For the text-containing cell, return its midpoint in (x, y) coordinate format. 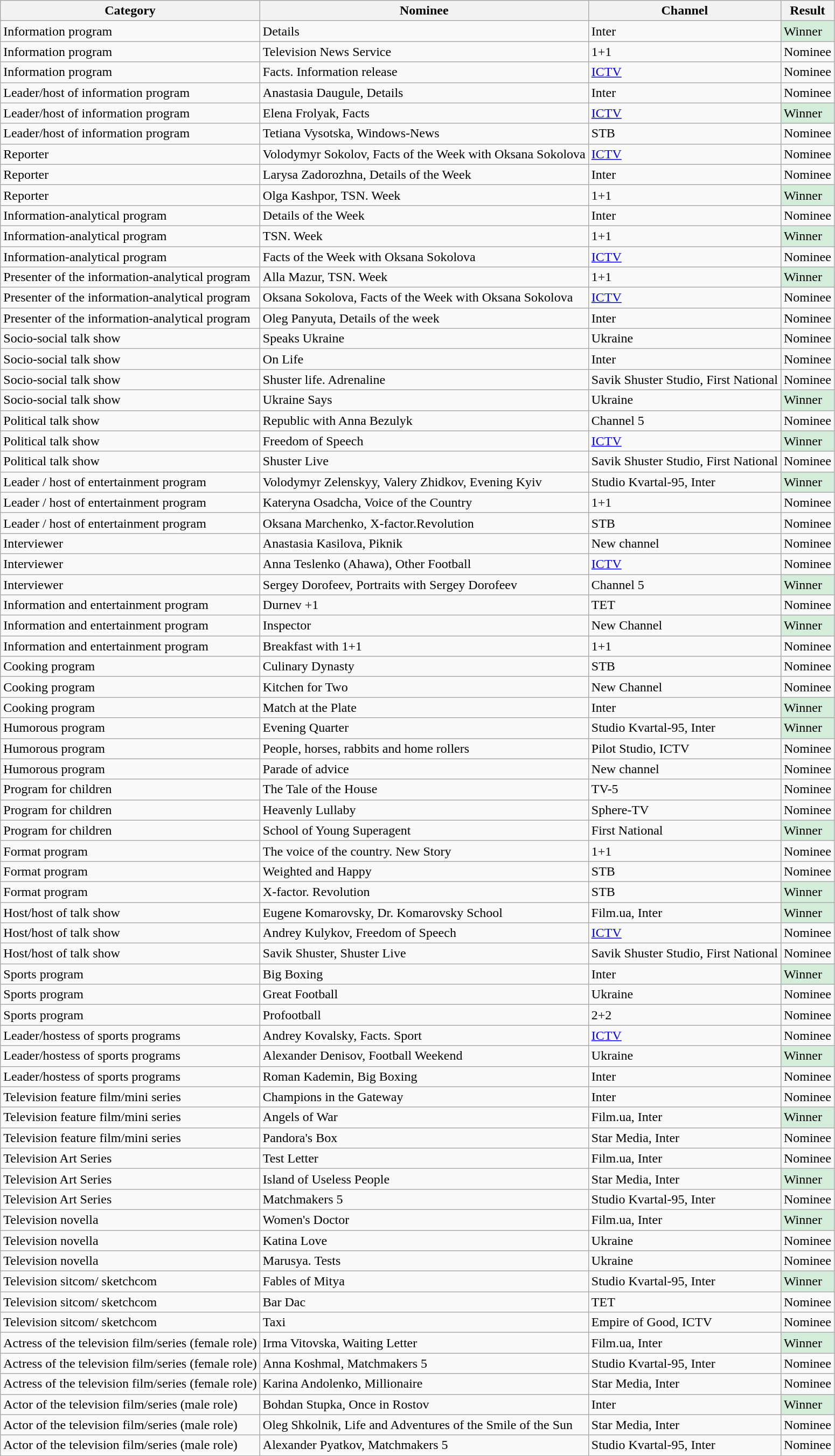
Island of Useless People (424, 1179)
Andrey Kulykov, Freedom of Speech (424, 933)
Oksana Marchenko, X-factor.Revolution (424, 523)
Big Boxing (424, 974)
Pandora's Box (424, 1138)
Kitchen for Two (424, 687)
Bar Dac (424, 1302)
Angels of War (424, 1117)
Shuster life. Adrenaline (424, 380)
Olga Kashpor, TSN. Week (424, 195)
Sergey Dorofeev, Portraits with Sergey Dorofeev (424, 584)
TV-5 (684, 789)
Taxi (424, 1322)
Profootball (424, 1015)
Matchmakers 5 (424, 1199)
Ukraine Says (424, 400)
Marusya. Tests (424, 1261)
Channel (684, 11)
Details (424, 31)
Category (130, 11)
Culinary Dynasty (424, 667)
Alla Mazur, TSN. Week (424, 277)
People, horses, rabbits and home rollers (424, 748)
Speaks Ukraine (424, 339)
Republic with Anna Bezulyk (424, 421)
Elena Frolyak, Facts (424, 113)
Sphere-TV (684, 810)
Result (807, 11)
Champions in the Gateway (424, 1097)
Women's Doctor (424, 1220)
Facts. Information release (424, 72)
Oleg Panyuta, Details of the week (424, 318)
Oleg Shkolnik, Life and Adventures of the Smile of the Sun (424, 1425)
Anastasia Kasilova, Piknik (424, 543)
School of Young Superagent (424, 830)
First National (684, 830)
Test Letter (424, 1158)
Details of the Week (424, 215)
Irma Vitovska, Waiting Letter (424, 1343)
Weighted and Happy (424, 871)
Great Football (424, 995)
The voice of the country. New Story (424, 851)
Television News Service (424, 52)
Bohdan Stupka, Once in Rostov (424, 1404)
Match at the Plate (424, 708)
TSN. Week (424, 236)
Parade of advice (424, 769)
Volodymyr Zelenskyy, Valery Zhidkov, Evening Kyiv (424, 482)
The Tale of the House (424, 789)
Inspector (424, 626)
2+2 (684, 1015)
Kateryna Osadcha, Voice of the Country (424, 502)
Eugene Komarovsky, Dr. Komarovsky School (424, 913)
Heavenly Lullaby (424, 810)
Volodymyr Sokolov, Facts of the Week with Oksana Sokolova (424, 154)
Fables of Mitya (424, 1282)
Anna Koshmal, Matchmakers 5 (424, 1363)
Larysa Zadorozhna, Details of the Week (424, 174)
Facts of the Week with Oksana Sokolova (424, 257)
Karina Andolenko, Millionaire (424, 1384)
Katina Love (424, 1240)
Freedom of Speech (424, 441)
Durnev +1 (424, 605)
Pilot Studio, ICTV (684, 748)
Oksana Sokolova, Facts of the Week with Oksana Sokolova (424, 298)
Anastasia Daugule, Details (424, 93)
Alexander Denisov, Football Weekend (424, 1056)
Roman Kademin, Big Boxing (424, 1076)
Breakfast with 1+1 (424, 646)
Andrey Kovalsky, Facts. Sport (424, 1035)
Shuster Live (424, 461)
Anna Teslenko (Ahawa), Other Football (424, 564)
Alexander Pyatkov, Matchmakers 5 (424, 1445)
Savik Shuster, Shuster Live (424, 954)
Evening Quarter (424, 728)
Tetiana Vysotska, Windows-News (424, 134)
Empire of Good, ICTV (684, 1322)
On Life (424, 359)
X-factor. Revolution (424, 892)
